For the text-containing cell, return its midpoint in (x, y) coordinate format. 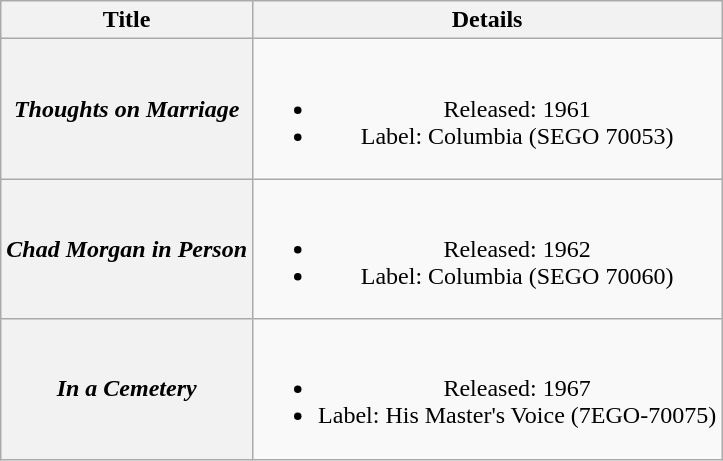
In a Cemetery (127, 389)
Chad Morgan in Person (127, 249)
Released: 1962Label: Columbia (SEGO 70060) (488, 249)
Title (127, 20)
Released: 1961Label: Columbia (SEGO 70053) (488, 109)
Details (488, 20)
Thoughts on Marriage (127, 109)
Released: 1967Label: His Master's Voice (7EGO-70075) (488, 389)
